Locate the cell with the specified text and output its (X, Y) center coordinate. 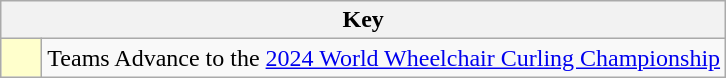
Key (364, 20)
Teams Advance to the 2024 World Wheelchair Curling Championship (384, 58)
